Pinpoint the cell where the given text exists, returning its [x, y] midpoint coordinate. 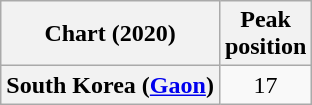
Peakposition [265, 34]
17 [265, 85]
South Korea (Gaon) [110, 85]
Chart (2020) [110, 34]
